Determine the [X, Y] coordinate at the center of the cell enclosing the given text.  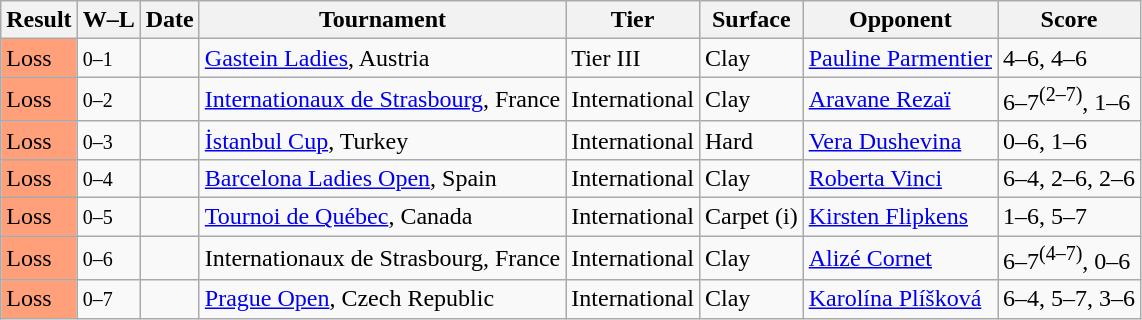
Result [39, 20]
Gastein Ladies, Austria [382, 58]
Carpet (i) [751, 217]
Roberta Vinci [900, 178]
Hard [751, 140]
Tier [633, 20]
Opponent [900, 20]
4–6, 4–6 [1070, 58]
Surface [751, 20]
Karolína Plíšková [900, 299]
6–4, 5–7, 3–6 [1070, 299]
Date [170, 20]
Tier III [633, 58]
Kirsten Flipkens [900, 217]
0–4 [108, 178]
1–6, 5–7 [1070, 217]
Tournoi de Québec, Canada [382, 217]
0–6 [108, 258]
6–7(4–7), 0–6 [1070, 258]
Prague Open, Czech Republic [382, 299]
0–5 [108, 217]
6–7(2–7), 1–6 [1070, 100]
Tournament [382, 20]
Alizé Cornet [900, 258]
0–3 [108, 140]
W–L [108, 20]
0–6, 1–6 [1070, 140]
0–1 [108, 58]
0–2 [108, 100]
Aravane Rezaï [900, 100]
0–7 [108, 299]
Barcelona Ladies Open, Spain [382, 178]
Vera Dushevina [900, 140]
Pauline Parmentier [900, 58]
Score [1070, 20]
6–4, 2–6, 2–6 [1070, 178]
İstanbul Cup, Turkey [382, 140]
